From the cell containing the given text, extract its center point as (X, Y) coordinate. 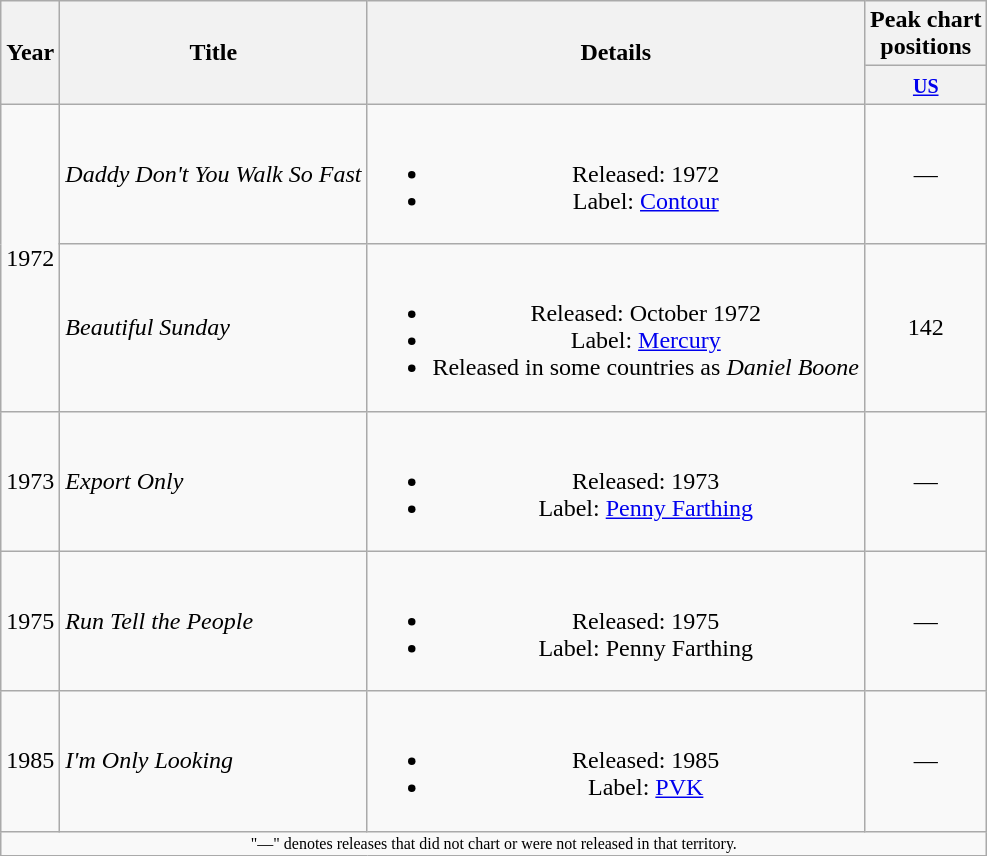
Released: 1973Label: Penny Farthing (616, 481)
Beautiful Sunday (214, 328)
Released: 1985Label: PVK (616, 761)
Year (30, 52)
Peak chartpositions (926, 34)
1972 (30, 258)
Title (214, 52)
Run Tell the People (214, 621)
I'm Only Looking (214, 761)
Export Only (214, 481)
Released: October 1972Label: MercuryReleased in some countries as Daniel Boone (616, 328)
1973 (30, 481)
142 (926, 328)
Released: 1972Label: Contour (616, 174)
US (926, 85)
1985 (30, 761)
Daddy Don't You Walk So Fast (214, 174)
1975 (30, 621)
Details (616, 52)
"—" denotes releases that did not chart or were not released in that territory. (494, 843)
Released: 1975Label: Penny Farthing (616, 621)
